Search for the cell housing the specified text and yield its [x, y] center coordinate. 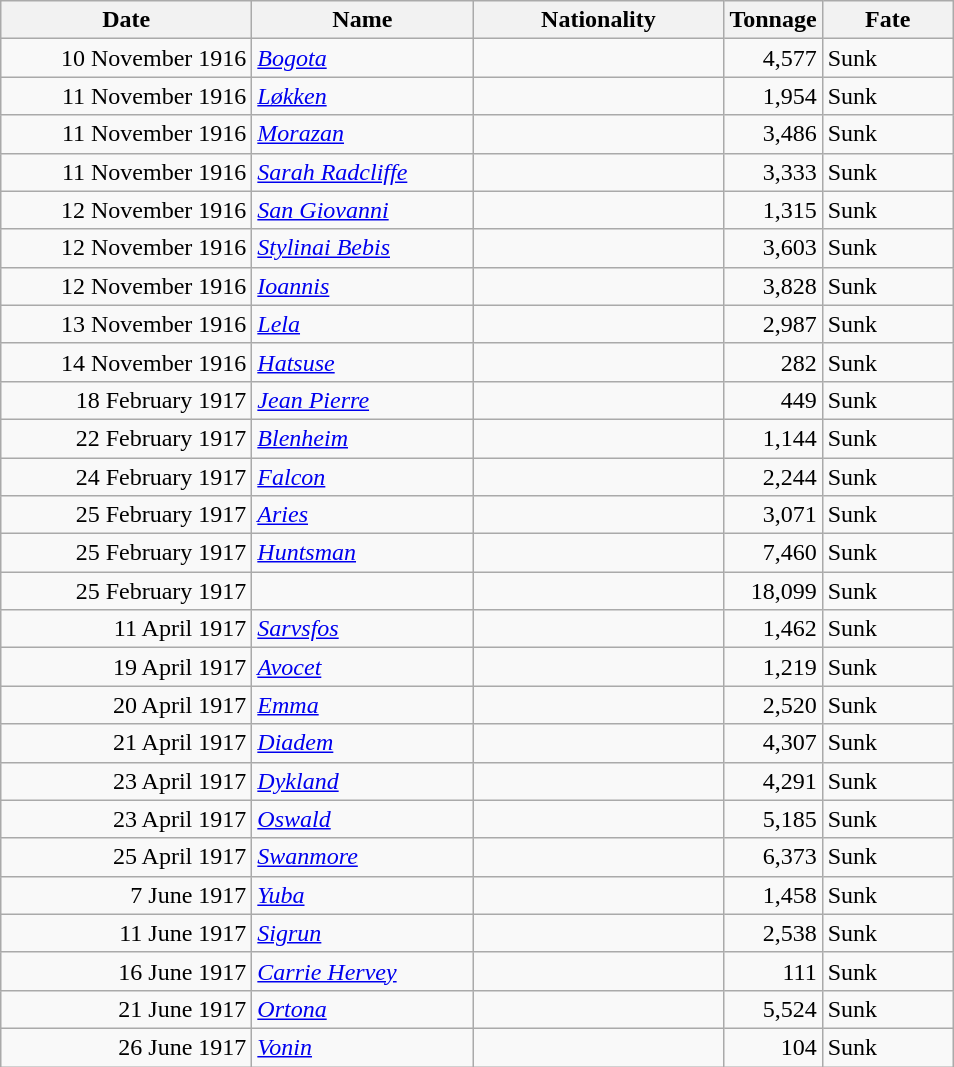
7,460 [773, 553]
6,373 [773, 857]
104 [773, 1047]
Yuba [362, 895]
2,244 [773, 477]
7 June 1917 [126, 895]
Avocet [362, 667]
San Giovanni [362, 210]
25 April 1917 [126, 857]
Date [126, 20]
Jean Pierre [362, 400]
22 February 1917 [126, 438]
1,219 [773, 667]
Tonnage [773, 20]
Vonin [362, 1047]
10 November 1916 [126, 58]
Lela [362, 324]
20 April 1917 [126, 705]
Diadem [362, 743]
11 April 1917 [126, 629]
Huntsman [362, 553]
3,333 [773, 172]
1,462 [773, 629]
Dykland [362, 781]
449 [773, 400]
4,291 [773, 781]
Ioannis [362, 286]
Fate [888, 20]
111 [773, 971]
Oswald [362, 819]
5,185 [773, 819]
21 June 1917 [126, 1009]
Falcon [362, 477]
Name [362, 20]
11 June 1917 [126, 933]
3,603 [773, 248]
18,099 [773, 591]
16 June 1917 [126, 971]
Løkken [362, 96]
1,144 [773, 438]
4,307 [773, 743]
14 November 1916 [126, 362]
18 February 1917 [126, 400]
26 June 1917 [126, 1047]
Morazan [362, 134]
1,954 [773, 96]
Blenheim [362, 438]
2,520 [773, 705]
3,828 [773, 286]
1,315 [773, 210]
Sarvsfos [362, 629]
4,577 [773, 58]
2,987 [773, 324]
3,486 [773, 134]
Nationality [598, 20]
Swanmore [362, 857]
Ortona [362, 1009]
3,071 [773, 515]
24 February 1917 [126, 477]
2,538 [773, 933]
Carrie Hervey [362, 971]
21 April 1917 [126, 743]
Stylinai Bebis [362, 248]
Bogota [362, 58]
Emma [362, 705]
19 April 1917 [126, 667]
1,458 [773, 895]
5,524 [773, 1009]
Hatsuse [362, 362]
Aries [362, 515]
Sarah Radcliffe [362, 172]
Sigrun [362, 933]
282 [773, 362]
13 November 1916 [126, 324]
